Extract the [X, Y] coordinate from the center of the cell holding the provided text.  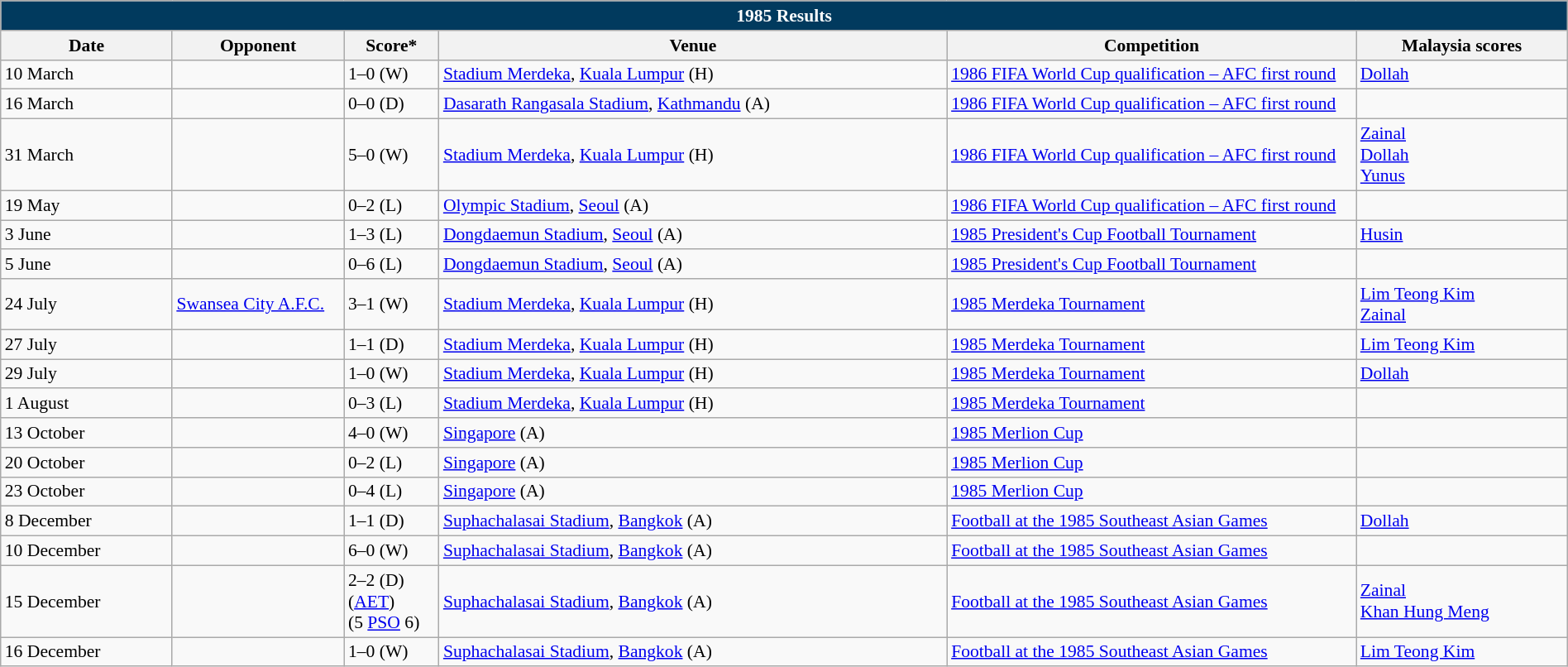
29 July [87, 374]
Opponent [258, 46]
Dasarath Rangasala Stadium, Kathmandu (A) [693, 104]
15 December [87, 601]
1985 Results [784, 16]
Competition [1151, 46]
Venue [693, 46]
4–0 (W) [392, 433]
Zainal Dollah Yunus [1462, 156]
0–3 (L) [392, 404]
3–1 (W) [392, 305]
23 October [87, 492]
0–4 (L) [392, 492]
6–0 (W) [392, 551]
Date [87, 46]
1 August [87, 404]
0–6 (L) [392, 265]
10 December [87, 551]
Husin [1462, 235]
8 December [87, 521]
Zainal Khan Hung Meng [1462, 601]
27 July [87, 344]
16 March [87, 104]
19 May [87, 205]
Swansea City A.F.C. [258, 305]
3 June [87, 235]
24 July [87, 305]
16 December [87, 652]
31 March [87, 156]
Olympic Stadium, Seoul (A) [693, 205]
0–0 (D) [392, 104]
Score* [392, 46]
10 March [87, 74]
5–0 (W) [392, 156]
2–2 (D) (AET)(5 PSO 6) [392, 601]
Lim Teong Kim Zainal [1462, 305]
20 October [87, 463]
1–3 (L) [392, 235]
5 June [87, 265]
13 October [87, 433]
Malaysia scores [1462, 46]
